Return (x, y) of the center of cell containing provided text 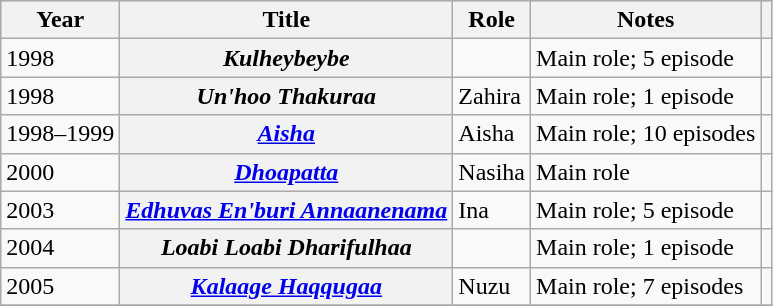
2004 (60, 248)
Un'hoo Thakuraa (286, 96)
Main role; 7 episodes (646, 286)
Title (286, 20)
2003 (60, 210)
Loabi Loabi Dharifulhaa (286, 248)
1998–1999 (60, 134)
Main role (646, 172)
Kulheybeybe (286, 58)
2005 (60, 286)
Zahira (492, 96)
Nuzu (492, 286)
Main role; 10 episodes (646, 134)
Ina (492, 210)
Nasiha (492, 172)
Edhuvas En'buri Annaanenama (286, 210)
Year (60, 20)
Notes (646, 20)
Role (492, 20)
Kalaage Haqqugaa (286, 286)
2000 (60, 172)
Dhoapatta (286, 172)
